Locate the cell with the specified text and output its [x, y] center coordinate. 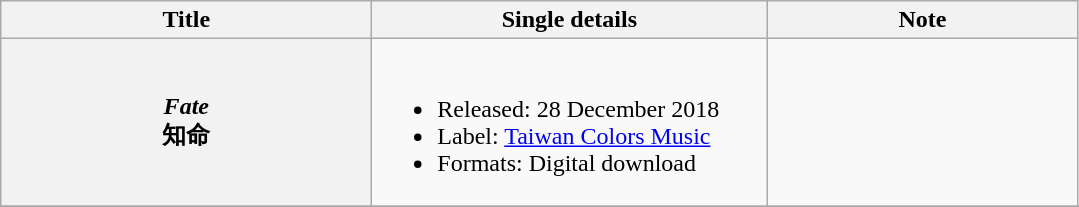
Title [186, 20]
Released: 28 December 2018Label: Taiwan Colors MusicFormats: Digital download [570, 122]
Single details [570, 20]
Note [922, 20]
Fate知命 [186, 122]
